Extract the [X, Y] coordinate from the center of the cell holding the provided text.  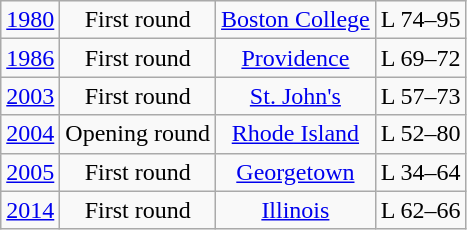
L 74–95 [420, 20]
Providence [296, 58]
2014 [30, 210]
L 52–80 [420, 134]
2004 [30, 134]
Opening round [138, 134]
Georgetown [296, 172]
1980 [30, 20]
L 69–72 [420, 58]
Boston College [296, 20]
L 34–64 [420, 172]
L 57–73 [420, 96]
2005 [30, 172]
1986 [30, 58]
L 62–66 [420, 210]
Rhode Island [296, 134]
Illinois [296, 210]
St. John's [296, 96]
2003 [30, 96]
